Find where the given text appears and provide that cell's center as (x, y) coordinate. 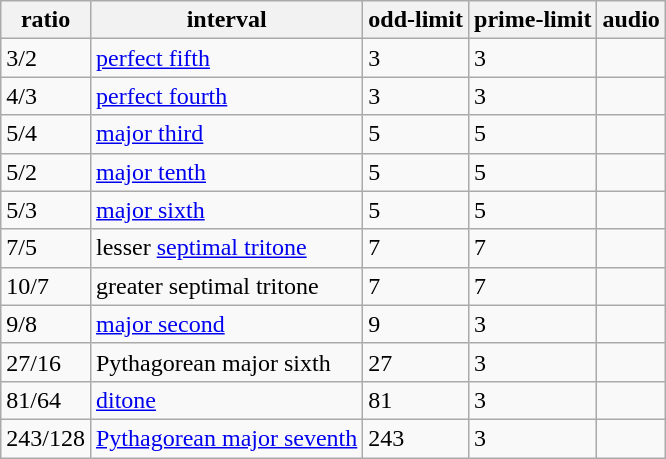
perfect fourth (226, 96)
9 (416, 324)
4/3 (46, 96)
ratio (46, 20)
3/2 (46, 58)
5/3 (46, 210)
7/5 (46, 248)
Pythagorean major seventh (226, 438)
major third (226, 134)
audio (631, 20)
243/128 (46, 438)
odd-limit (416, 20)
5/2 (46, 172)
major tenth (226, 172)
greater septimal tritone (226, 286)
interval (226, 20)
81/64 (46, 400)
243 (416, 438)
prime-limit (533, 20)
10/7 (46, 286)
27/16 (46, 362)
81 (416, 400)
major sixth (226, 210)
27 (416, 362)
major second (226, 324)
Pythagorean major sixth (226, 362)
ditone (226, 400)
9/8 (46, 324)
5/4 (46, 134)
perfect fifth (226, 58)
lesser septimal tritone (226, 248)
